Provide the [X, Y] coordinate of the cell's center where the given text is located.  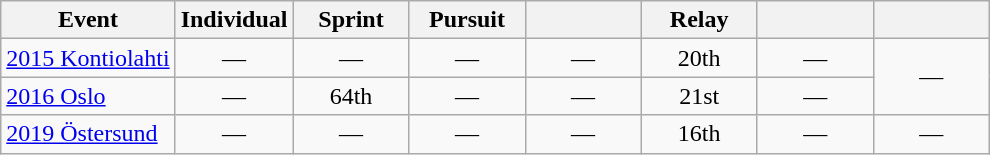
2016 Oslo [88, 96]
64th [351, 96]
21st [699, 96]
Event [88, 20]
Individual [234, 20]
16th [699, 134]
2015 Kontiolahti [88, 58]
20th [699, 58]
Pursuit [467, 20]
Relay [699, 20]
2019 Östersund [88, 134]
Sprint [351, 20]
